Output the (x, y) coordinate of the center of the cell containing the given text.  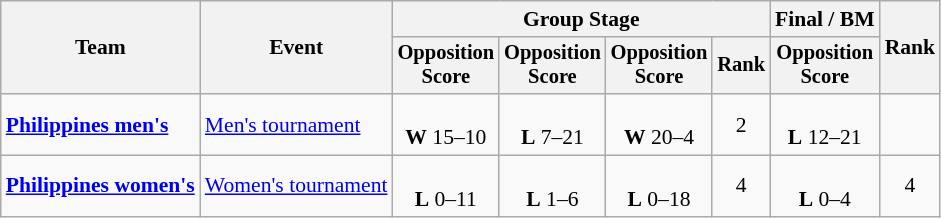
Team (100, 48)
Men's tournament (296, 124)
Philippines men's (100, 124)
L 0–18 (660, 186)
Philippines women's (100, 186)
L 0–4 (825, 186)
W 15–10 (446, 124)
L 7–21 (552, 124)
L 1–6 (552, 186)
W 20–4 (660, 124)
Group Stage (582, 19)
L 12–21 (825, 124)
Final / BM (825, 19)
Women's tournament (296, 186)
2 (741, 124)
Event (296, 48)
L 0–11 (446, 186)
